Identify which cell holds the provided text, then report its (x, y) central coordinate. 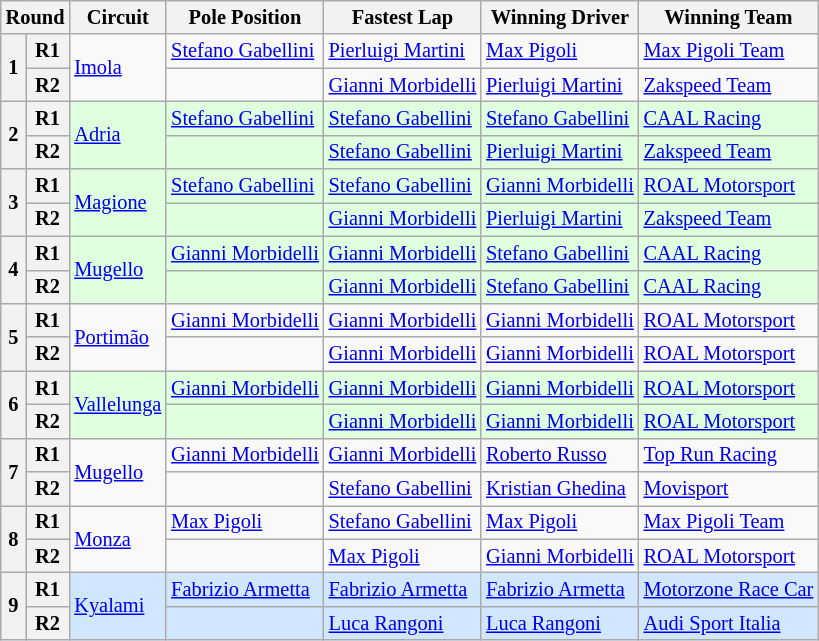
2 (14, 134)
Monza (118, 538)
6 (14, 404)
3 (14, 202)
Portimão (118, 336)
Winning Team (729, 17)
Vallelunga (118, 404)
Movisport (729, 489)
Fastest Lap (402, 17)
8 (14, 538)
Top Run Racing (729, 455)
Imola (118, 68)
4 (14, 270)
Magione (118, 202)
Motorzone Race Car (729, 589)
1 (14, 68)
Audi Sport Italia (729, 623)
Round (36, 17)
5 (14, 336)
Circuit (118, 17)
Winning Driver (560, 17)
Kyalami (118, 606)
Adria (118, 134)
Roberto Russo (560, 455)
Pole Position (244, 17)
Kristian Ghedina (560, 489)
7 (14, 472)
9 (14, 606)
